From the cell containing the given text, extract its center point as (X, Y) coordinate. 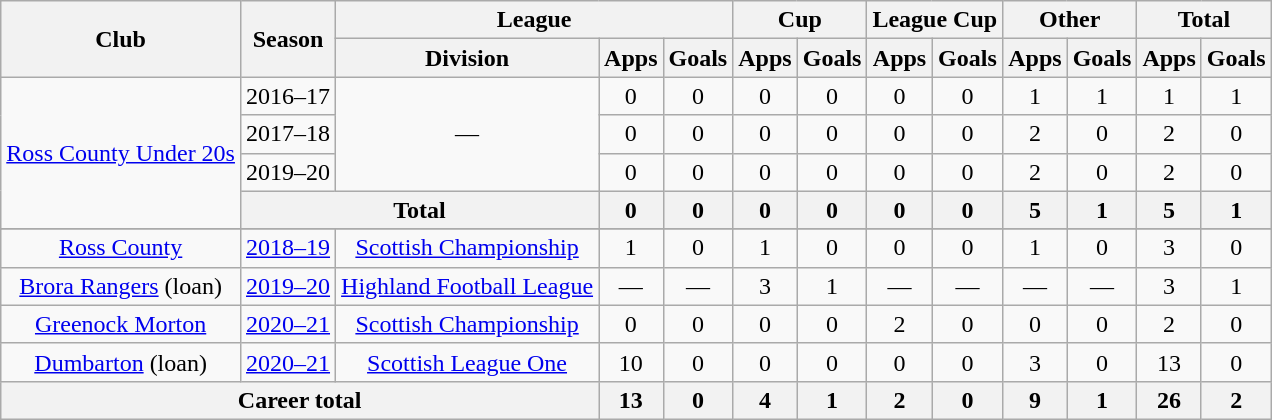
26 (1169, 400)
Brora Rangers (loan) (121, 286)
League Cup (935, 20)
Highland Football League (468, 286)
10 (631, 362)
Season (288, 39)
Club (121, 39)
Cup (800, 20)
Other (1070, 20)
Ross County (121, 248)
League (534, 20)
Greenock Morton (121, 324)
Scottish League One (468, 362)
Dumbarton (loan) (121, 362)
2018–19 (288, 248)
9 (1035, 400)
4 (765, 400)
Division (468, 58)
2017–18 (288, 134)
Ross County Under 20s (121, 153)
2016–17 (288, 96)
Career total (300, 400)
